Provide the [X, Y] coordinate of the cell's center where the given text is located.  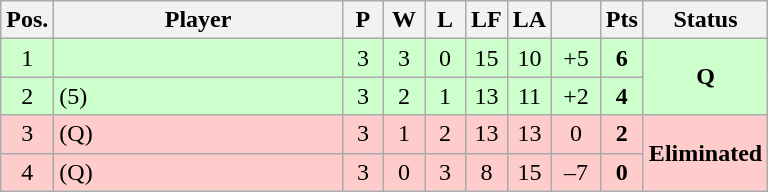
Pts [622, 20]
(5) [198, 96]
P [362, 20]
W [404, 20]
+2 [576, 96]
Player [198, 20]
Pos. [28, 20]
10 [529, 58]
Eliminated [705, 153]
6 [622, 58]
–7 [576, 172]
+5 [576, 58]
L [444, 20]
LF [487, 20]
8 [487, 172]
11 [529, 96]
Status [705, 20]
LA [529, 20]
Q [705, 77]
